Identify which cell holds the provided text, then report its [x, y] central coordinate. 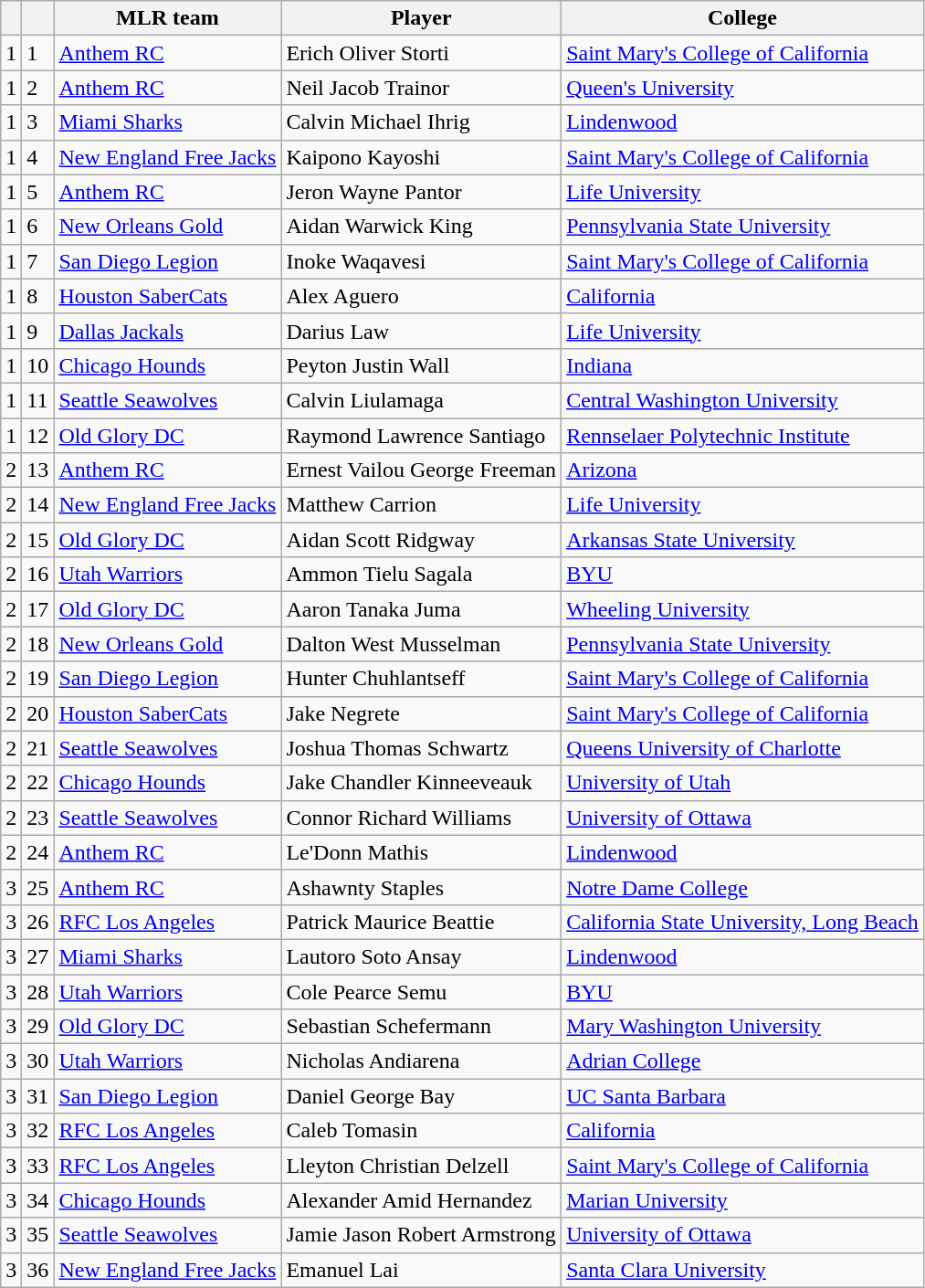
20 [38, 713]
Jamie Jason Robert Armstrong [422, 1235]
6 [38, 227]
28 [38, 991]
24 [38, 852]
Peyton Justin Wall [422, 365]
Kaipono Kayoshi [422, 157]
17 [38, 609]
Dalton West Musselman [422, 644]
Queen's University [743, 88]
Lautoro Soto Ansay [422, 956]
13 [38, 470]
Neil Jacob Trainor [422, 88]
Marian University [743, 1200]
18 [38, 644]
UC Santa Barbara [743, 1096]
Jake Negrete [422, 713]
21 [38, 748]
11 [38, 400]
Wheeling University [743, 609]
Arizona [743, 470]
Jeron Wayne Pantor [422, 192]
19 [38, 679]
Cole Pearce Semu [422, 991]
7 [38, 261]
29 [38, 1027]
Player [422, 18]
30 [38, 1061]
Patrick Maurice Beattie [422, 922]
26 [38, 922]
16 [38, 575]
Nicholas Andiarena [422, 1061]
12 [38, 436]
Ashawnty Staples [422, 887]
31 [38, 1096]
34 [38, 1200]
36 [38, 1270]
Santa Clara University [743, 1270]
Calvin Liulamaga [422, 400]
27 [38, 956]
Hunter Chuhlantseff [422, 679]
Erich Oliver Storti [422, 53]
Arkansas State University [743, 540]
Jake Chandler Kinneeveauk [422, 783]
MLR team [168, 18]
25 [38, 887]
33 [38, 1166]
10 [38, 365]
Central Washington University [743, 400]
35 [38, 1235]
Dallas Jackals [168, 331]
Lleyton Christian Delzell [422, 1166]
32 [38, 1131]
Aidan Scott Ridgway [422, 540]
Mary Washington University [743, 1027]
Calvin Michael Ihrig [422, 122]
8 [38, 296]
9 [38, 331]
Caleb Tomasin [422, 1131]
Aaron Tanaka Juma [422, 609]
14 [38, 505]
Alexander Amid Hernandez [422, 1200]
Queens University of Charlotte [743, 748]
Emanuel Lai [422, 1270]
Ernest Vailou George Freeman [422, 470]
Adrian College [743, 1061]
Sebastian Schefermann [422, 1027]
Le'Donn Mathis [422, 852]
Notre Dame College [743, 887]
Aidan Warwick King [422, 227]
Rennselaer Polytechnic Institute [743, 436]
23 [38, 818]
22 [38, 783]
University of Utah [743, 783]
Matthew Carrion [422, 505]
Daniel George Bay [422, 1096]
Alex Aguero [422, 296]
Ammon Tielu Sagala [422, 575]
Raymond Lawrence Santiago [422, 436]
Darius Law [422, 331]
4 [38, 157]
Inoke Waqavesi [422, 261]
California State University, Long Beach [743, 922]
5 [38, 192]
College [743, 18]
Connor Richard Williams [422, 818]
Indiana [743, 365]
Joshua Thomas Schwartz [422, 748]
15 [38, 540]
